Determine the [X, Y] coordinate at the center of the cell enclosing the given text.  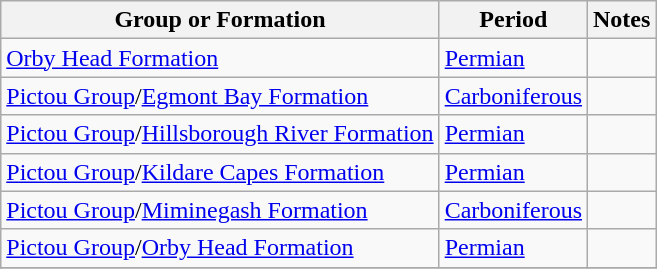
Pictou Group/Kildare Capes Formation [220, 172]
Group or Formation [220, 20]
Pictou Group/Orby Head Formation [220, 248]
Pictou Group/Miminegash Formation [220, 210]
Period [513, 20]
Notes [622, 20]
Pictou Group/Hillsborough River Formation [220, 134]
Pictou Group/Egmont Bay Formation [220, 96]
Orby Head Formation [220, 58]
